Output the [x, y] coordinate of the center of the cell containing the given text.  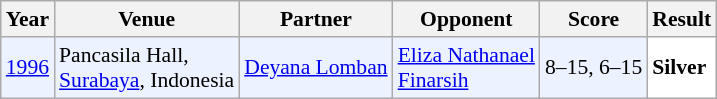
Pancasila Hall,Surabaya, Indonesia [146, 68]
Partner [316, 19]
1996 [28, 68]
8–15, 6–15 [594, 68]
Opponent [466, 19]
Eliza Nathanael Finarsih [466, 68]
Venue [146, 19]
Score [594, 19]
Silver [682, 68]
Result [682, 19]
Year [28, 19]
Deyana Lomban [316, 68]
